Return the [x, y] coordinate for the center point of the cell that contains the specified text.  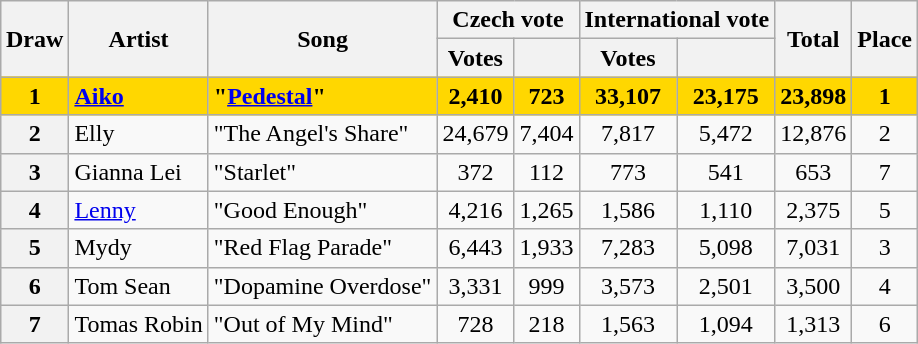
723 [546, 96]
Draw [34, 39]
"Pedestal" [322, 96]
"Red Flag Parade" [322, 248]
3,573 [628, 286]
Total [814, 39]
"The Angel's Share" [322, 134]
"Good Enough" [322, 210]
Elly [138, 134]
2,410 [476, 96]
7,283 [628, 248]
1,094 [726, 324]
218 [546, 324]
Mydy [138, 248]
Artist [138, 39]
7,817 [628, 134]
1,586 [628, 210]
112 [546, 172]
5,098 [726, 248]
372 [476, 172]
"Starlet" [322, 172]
1,933 [546, 248]
5,472 [726, 134]
"Out of My Mind" [322, 324]
Tomas Robin [138, 324]
3,331 [476, 286]
7,404 [546, 134]
2,501 [726, 286]
International vote [677, 20]
1,110 [726, 210]
653 [814, 172]
1,313 [814, 324]
999 [546, 286]
4,216 [476, 210]
"Dopamine Overdose" [322, 286]
Song [322, 39]
773 [628, 172]
24,679 [476, 134]
7,031 [814, 248]
23,898 [814, 96]
6,443 [476, 248]
Tom Sean [138, 286]
728 [476, 324]
2,375 [814, 210]
Czech vote [508, 20]
3,500 [814, 286]
12,876 [814, 134]
1,265 [546, 210]
33,107 [628, 96]
1,563 [628, 324]
Aiko [138, 96]
Gianna Lei [138, 172]
Lenny [138, 210]
541 [726, 172]
23,175 [726, 96]
Place [885, 39]
